Return (X, Y) of the center of cell containing provided text 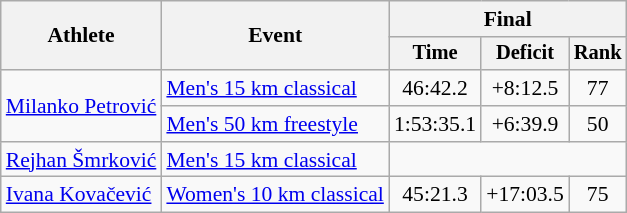
50 (598, 124)
Rejhan Šmrković (82, 160)
Rank (598, 54)
Milanko Petrović (82, 106)
Deficit (525, 54)
1:53:35.1 (435, 124)
Women's 10 km classical (275, 195)
45:21.3 (435, 195)
+6:39.9 (525, 124)
Final (508, 19)
75 (598, 195)
Ivana Kovačević (82, 195)
Men's 50 km freestyle (275, 124)
77 (598, 88)
Time (435, 54)
+17:03.5 (525, 195)
Event (275, 36)
46:42.2 (435, 88)
+8:12.5 (525, 88)
Athlete (82, 36)
